Provide the [x, y] coordinate of the cell's center where the given text is located.  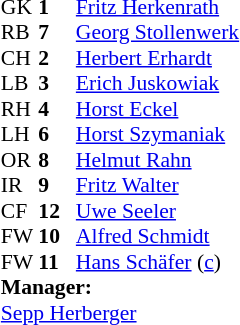
11 [57, 262]
3 [57, 83]
6 [57, 135]
CF [20, 211]
9 [57, 185]
10 [57, 237]
LB [20, 83]
Fritz Walter [158, 185]
IR [20, 185]
Horst Szymaniak [158, 135]
Horst Eckel [158, 109]
8 [57, 160]
Helmut Rahn [158, 160]
Georg Stollenwerk [158, 33]
OR [20, 160]
CH [20, 58]
4 [57, 109]
Herbert Erhardt [158, 58]
LH [20, 135]
7 [57, 33]
Manager: [120, 287]
Alfred Schmidt [158, 237]
2 [57, 58]
RH [20, 109]
Uwe Seeler [158, 211]
Erich Juskowiak [158, 83]
RB [20, 33]
Hans Schäfer (c) [158, 262]
12 [57, 211]
